Locate the cell with the specified text and output its [X, Y] center coordinate. 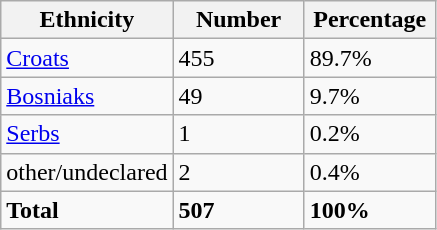
Serbs [87, 134]
100% [370, 210]
2 [238, 172]
other/undeclared [87, 172]
Number [238, 20]
0.4% [370, 172]
455 [238, 58]
49 [238, 96]
Bosniaks [87, 96]
1 [238, 134]
0.2% [370, 134]
Total [87, 210]
Croats [87, 58]
Percentage [370, 20]
89.7% [370, 58]
507 [238, 210]
Ethnicity [87, 20]
9.7% [370, 96]
